Locate the cell with the specified text and output its (X, Y) center coordinate. 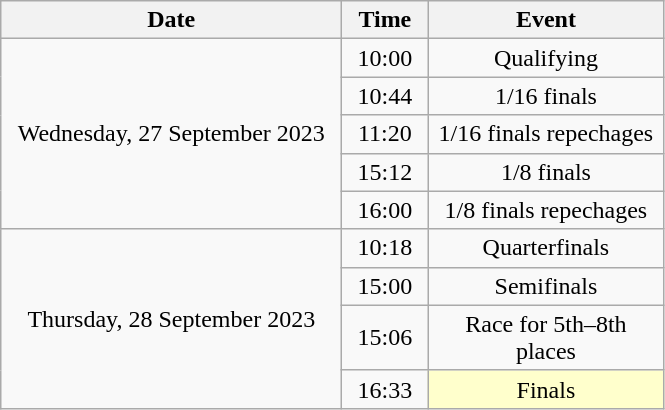
1/16 finals repechages (546, 134)
Finals (546, 389)
1/16 finals (546, 96)
Qualifying (546, 58)
1/8 finals (546, 172)
Race for 5th–8th places (546, 338)
11:20 (385, 134)
10:18 (385, 248)
10:00 (385, 58)
Time (385, 20)
10:44 (385, 96)
1/8 finals repechages (546, 210)
16:33 (385, 389)
Event (546, 20)
Thursday, 28 September 2023 (172, 318)
Quarterfinals (546, 248)
15:06 (385, 338)
Semifinals (546, 286)
16:00 (385, 210)
Wednesday, 27 September 2023 (172, 134)
15:12 (385, 172)
15:00 (385, 286)
Date (172, 20)
